For the text-containing cell, return its midpoint in (x, y) coordinate format. 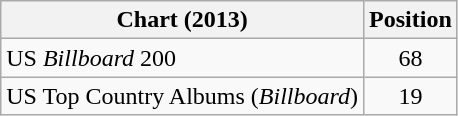
US Top Country Albums (Billboard) (182, 96)
68 (411, 58)
Position (411, 20)
Chart (2013) (182, 20)
19 (411, 96)
US Billboard 200 (182, 58)
